Scan for the cell matching the given text and deliver its (X, Y) coordinate at center. 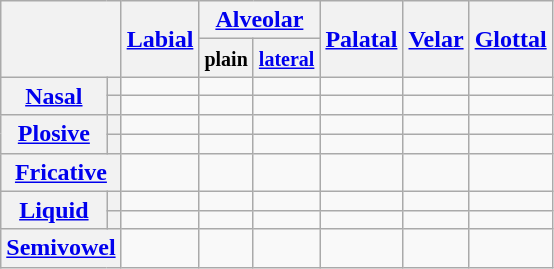
plain (226, 58)
Plosive (54, 134)
lateral (286, 58)
Alveolar (260, 20)
Velar (436, 39)
Glottal (510, 39)
Liquid (54, 210)
Semivowel (61, 248)
Nasal (54, 96)
Palatal (362, 39)
Labial (160, 39)
Fricative (61, 172)
